Detect which cell encompasses the target text, then output its [x, y] center coordinate. 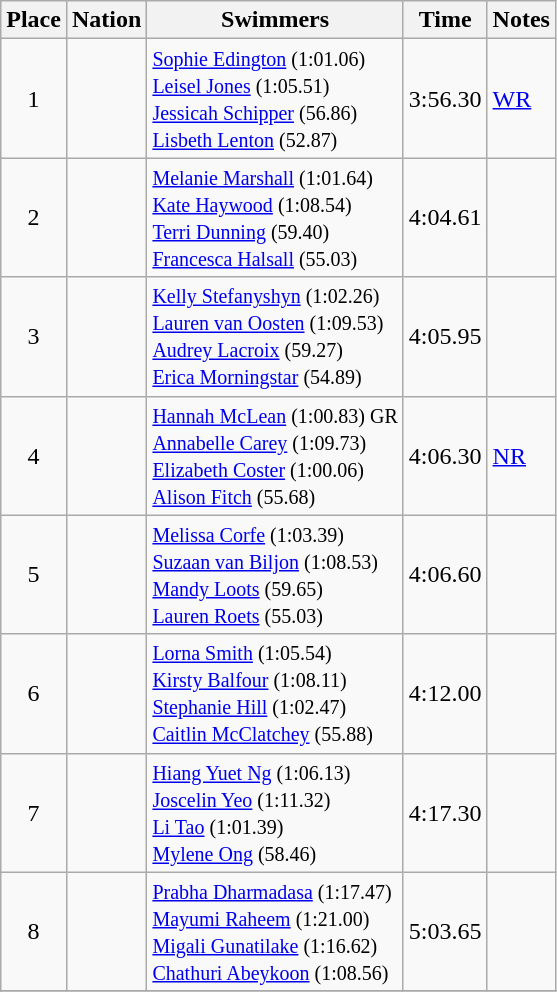
4 [34, 456]
WR [521, 98]
5:03.65 [445, 932]
5 [34, 574]
Prabha Dharmadasa (1:17.47) Mayumi Raheem (1:21.00) Migali Gunatilake (1:16.62) Chathuri Abeykoon (1:08.56) [275, 932]
1 [34, 98]
Time [445, 20]
Swimmers [275, 20]
Sophie Edington (1:01.06) Leisel Jones (1:05.51) Jessicah Schipper (56.86) Lisbeth Lenton (52.87) [275, 98]
3 [34, 336]
4:05.95 [445, 336]
2 [34, 218]
3:56.30 [445, 98]
Notes [521, 20]
4:17.30 [445, 812]
4:06.30 [445, 456]
8 [34, 932]
NR [521, 456]
Nation [106, 20]
4:04.61 [445, 218]
Place [34, 20]
Hiang Yuet Ng (1:06.13) Joscelin Yeo (1:11.32) Li Tao (1:01.39) Mylene Ong (58.46) [275, 812]
7 [34, 812]
Hannah McLean (1:00.83) GR Annabelle Carey (1:09.73) Elizabeth Coster (1:00.06) Alison Fitch (55.68) [275, 456]
4:06.60 [445, 574]
Melissa Corfe (1:03.39) Suzaan van Biljon (1:08.53) Mandy Loots (59.65) Lauren Roets (55.03) [275, 574]
Kelly Stefanyshyn (1:02.26) Lauren van Oosten (1:09.53) Audrey Lacroix (59.27) Erica Morningstar (54.89) [275, 336]
Lorna Smith (1:05.54) Kirsty Balfour (1:08.11) Stephanie Hill (1:02.47) Caitlin McClatchey (55.88) [275, 694]
6 [34, 694]
Melanie Marshall (1:01.64) Kate Haywood (1:08.54) Terri Dunning (59.40) Francesca Halsall (55.03) [275, 218]
4:12.00 [445, 694]
